For the text-containing cell, return its midpoint in [X, Y] coordinate format. 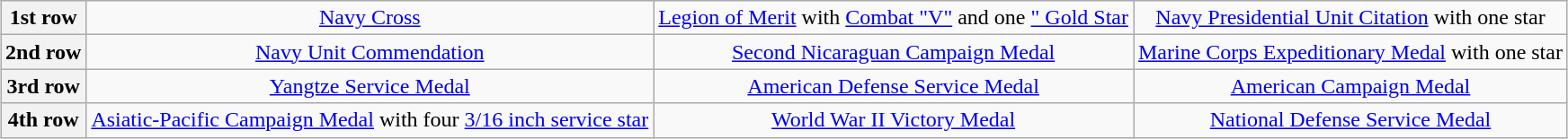
1st row [43, 18]
Navy Cross [370, 18]
World War II Victory Medal [894, 120]
2nd row [43, 52]
American Defense Service Medal [894, 86]
Asiatic-Pacific Campaign Medal with four 3/16 inch service star [370, 120]
American Campaign Medal [1350, 86]
Navy Unit Commendation [370, 52]
Yangtze Service Medal [370, 86]
Legion of Merit with Combat "V" and one " Gold Star [894, 18]
4th row [43, 120]
Navy Presidential Unit Citation with one star [1350, 18]
Marine Corps Expeditionary Medal with one star [1350, 52]
3rd row [43, 86]
Second Nicaraguan Campaign Medal [894, 52]
National Defense Service Medal [1350, 120]
